Scan for the cell matching the given text and deliver its (x, y) coordinate at center. 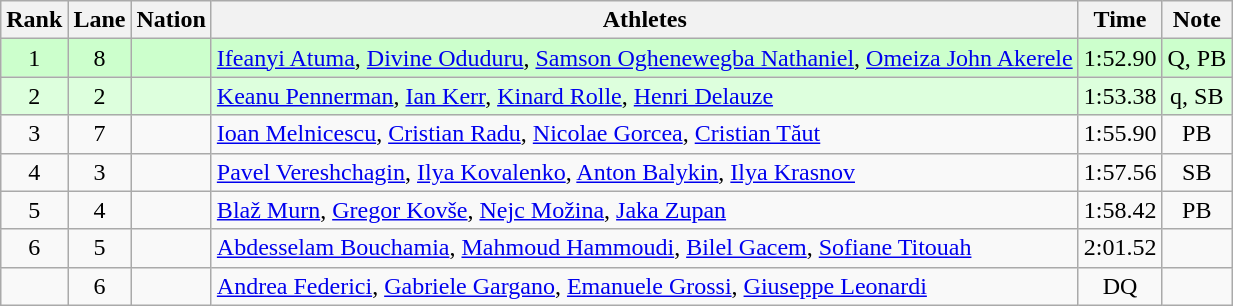
1:52.90 (1120, 58)
1:53.38 (1120, 96)
Ifeanyi Atuma, Divine Oduduru, Samson Oghenewegba Nathaniel, Omeiza John Akerele (644, 58)
1 (34, 58)
Blaž Murn, Gregor Kovše, Nejc Možina, Jaka Zupan (644, 210)
DQ (1120, 286)
2:01.52 (1120, 248)
Andrea Federici, Gabriele Gargano, Emanuele Grossi, Giuseppe Leonardi (644, 286)
Rank (34, 20)
1:58.42 (1120, 210)
Lane (100, 20)
Pavel Vereshchagin, Ilya Kovalenko, Anton Balykin, Ilya Krasnov (644, 172)
Keanu Pennerman, Ian Kerr, Kinard Rolle, Henri Delauze (644, 96)
Athletes (644, 20)
8 (100, 58)
Ioan Melnicescu, Cristian Radu, Nicolae Gorcea, Cristian Tăut (644, 134)
1:57.56 (1120, 172)
Q, PB (1197, 58)
SB (1197, 172)
Time (1120, 20)
Note (1197, 20)
q, SB (1197, 96)
1:55.90 (1120, 134)
Nation (171, 20)
Abdesselam Bouchamia, Mahmoud Hammoudi, Bilel Gacem, Sofiane Titouah (644, 248)
7 (100, 134)
